Determine the (X, Y) coordinate at the center of the cell enclosing the given text.  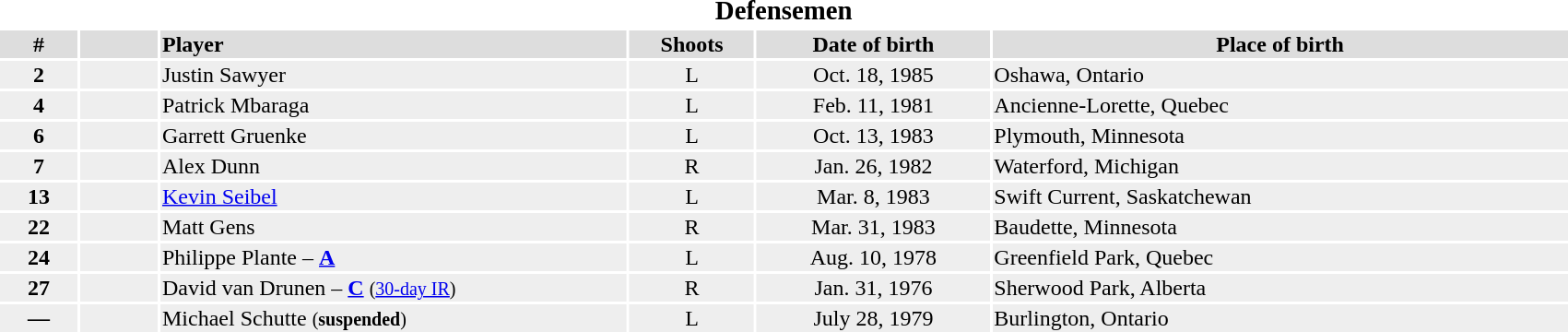
Mar. 31, 1983 (874, 227)
David van Drunen – C (30-day IR) (395, 288)
Matt Gens (395, 227)
Oshawa, Ontario (1280, 75)
# (39, 44)
Baudette, Minnesota (1280, 227)
Kevin Seibel (395, 196)
22 (39, 227)
13 (39, 196)
Swift Current, Saskatchewan (1280, 196)
Feb. 11, 1981 (874, 105)
Burlington, Ontario (1280, 318)
Garrett Gruenke (395, 136)
Alex Dunn (395, 166)
Waterford, Michigan (1280, 166)
Oct. 18, 1985 (874, 75)
7 (39, 166)
Place of birth (1280, 44)
— (39, 318)
24 (39, 257)
Ancienne-Lorette, Quebec (1280, 105)
Player (395, 44)
27 (39, 288)
4 (39, 105)
Jan. 26, 1982 (874, 166)
Oct. 13, 1983 (874, 136)
July 28, 1979 (874, 318)
Date of birth (874, 44)
Jan. 31, 1976 (874, 288)
2 (39, 75)
Justin Sawyer (395, 75)
Greenfield Park, Quebec (1280, 257)
Shoots (691, 44)
6 (39, 136)
Sherwood Park, Alberta (1280, 288)
Aug. 10, 1978 (874, 257)
Plymouth, Minnesota (1280, 136)
Philippe Plante – A (395, 257)
Michael Schutte (suspended) (395, 318)
Mar. 8, 1983 (874, 196)
Patrick Mbaraga (395, 105)
